Search for the cell housing the specified text and yield its [x, y] center coordinate. 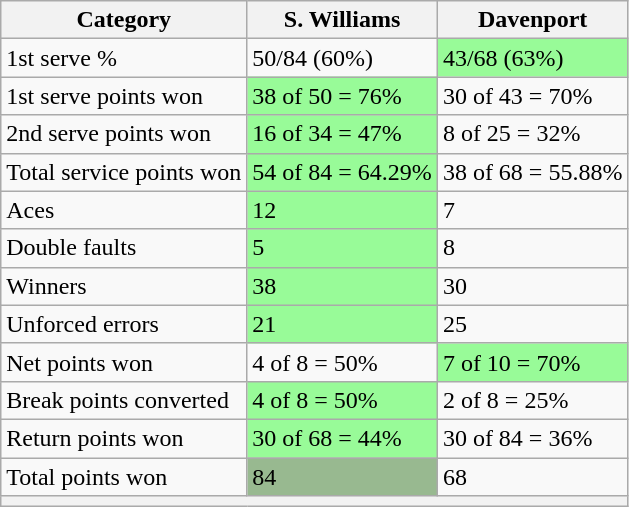
84 [342, 477]
38 of 50 = 76% [342, 96]
Net points won [124, 362]
7 [532, 210]
30 of 68 = 44% [342, 438]
2 of 8 = 25% [532, 400]
38 [342, 286]
30 [532, 286]
Aces [124, 210]
12 [342, 210]
54 of 84 = 64.29% [342, 172]
Unforced errors [124, 324]
43/68 (63%) [532, 58]
50/84 (60%) [342, 58]
Double faults [124, 248]
5 [342, 248]
8 [532, 248]
30 of 84 = 36% [532, 438]
30 of 43 = 70% [532, 96]
2nd serve points won [124, 134]
Total points won [124, 477]
S. Williams [342, 20]
68 [532, 477]
Davenport [532, 20]
Category [124, 20]
Total service points won [124, 172]
16 of 34 = 47% [342, 134]
7 of 10 = 70% [532, 362]
Break points converted [124, 400]
8 of 25 = 32% [532, 134]
38 of 68 = 55.88% [532, 172]
1st serve points won [124, 96]
21 [342, 324]
Return points won [124, 438]
25 [532, 324]
1st serve % [124, 58]
Winners [124, 286]
